Return the (x, y) coordinate for the center point of the cell that contains the specified text.  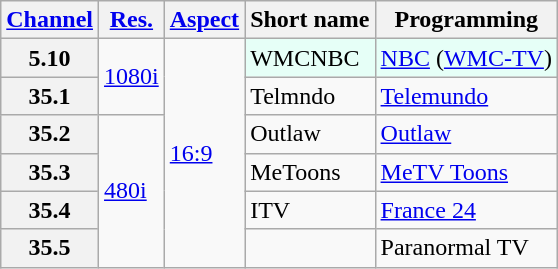
35.2 (50, 134)
ITV (310, 210)
MeToons (310, 172)
35.3 (50, 172)
Programming (466, 20)
WMCNBC (310, 58)
Res. (132, 20)
Short name (310, 20)
1080i (132, 77)
Channel (50, 20)
Telemundo (466, 96)
35.4 (50, 210)
Paranormal TV (466, 248)
Aspect (204, 20)
France 24 (466, 210)
16:9 (204, 153)
35.5 (50, 248)
Telmndo (310, 96)
MeTV Toons (466, 172)
35.1 (50, 96)
480i (132, 191)
5.10 (50, 58)
NBC (WMC-TV) (466, 58)
